Output the [X, Y] coordinate of the center of the cell containing the given text.  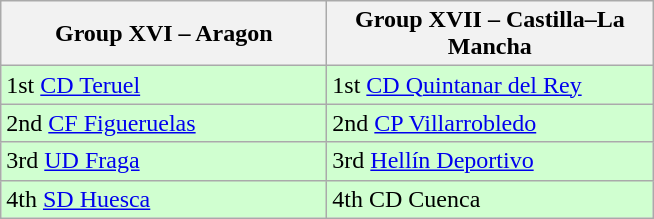
1st CD Teruel [164, 85]
2nd CF Figueruelas [164, 123]
3rd Hellín Deportivo [490, 161]
Group XVII – Castilla–La Mancha [490, 34]
Group XVI – Aragon [164, 34]
3rd UD Fraga [164, 161]
2nd CP Villarrobledo [490, 123]
1st CD Quintanar del Rey [490, 85]
4th CD Cuenca [490, 199]
4th SD Huesca [164, 199]
